Identify which cell holds the provided text, then report its (x, y) central coordinate. 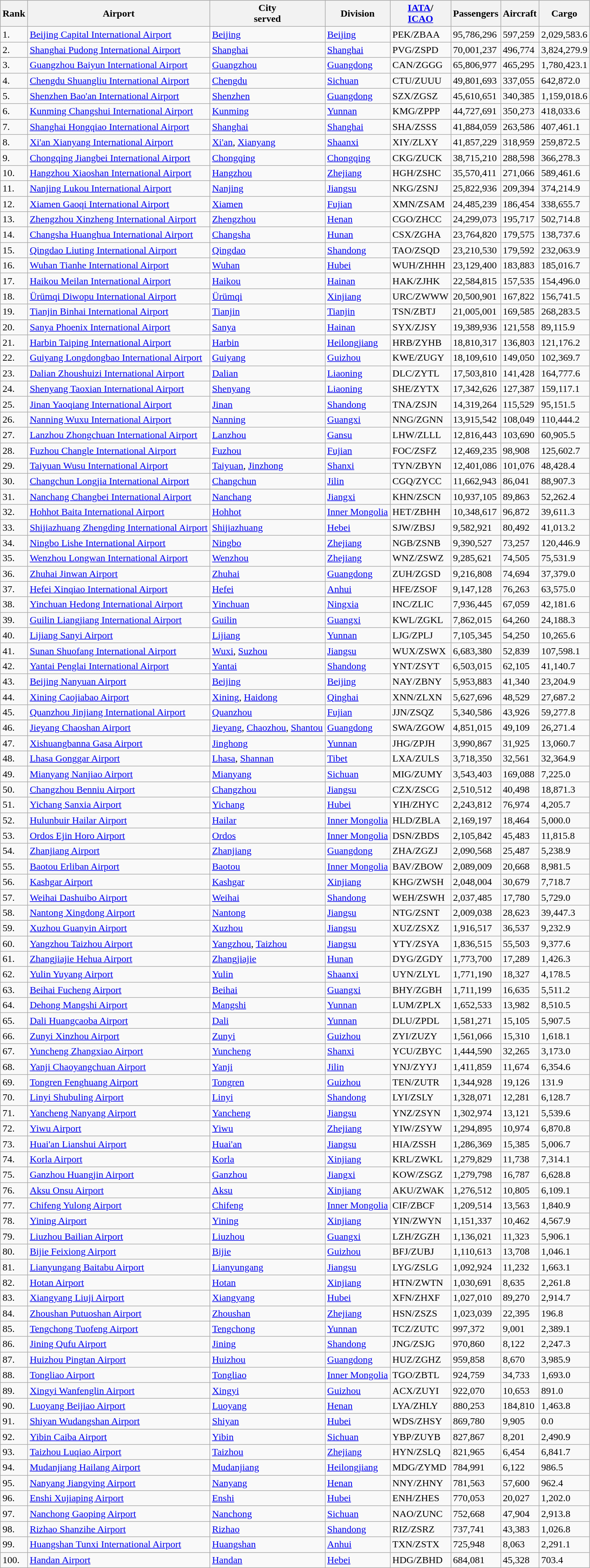
Changzhou (267, 789)
65,806,977 (475, 65)
7,314.1 (564, 1159)
YTY/ZSYA (421, 944)
18. (14, 296)
184,810 (520, 1406)
6,683,380 (475, 651)
74,694 (520, 574)
Yining (267, 1221)
41,140.7 (564, 666)
Xishuangbanna Gasa Airport (119, 743)
52,262.4 (564, 497)
RIZ/ZSRZ (421, 1529)
1,711,199 (475, 990)
Yulin Yuyang Airport (119, 974)
30,679 (520, 882)
Shijiazhuang Zhengding International Airport (119, 528)
Yibin Caiba Airport (119, 1437)
7,225.0 (564, 774)
752,668 (475, 1514)
75,531.9 (564, 558)
19,389,936 (475, 327)
Zhengzhou (267, 219)
CGQ/ZYCC (421, 481)
496,774 (520, 50)
Dalian Zhoushuizi International Airport (119, 373)
Guangzhou Baiyun International Airport (119, 65)
Harbin (267, 343)
1,026.8 (564, 1529)
Shanghai Pudong International Airport (119, 50)
Yinchuan (267, 604)
3,718,350 (475, 759)
2,105,842 (475, 836)
17,780 (520, 897)
Harbin Taiping International Airport (119, 343)
108,049 (520, 419)
Huangshan Tunxi International Airport (119, 1545)
11,738 (520, 1159)
9. (14, 157)
Quanzhou Jinjiang International Airport (119, 713)
Bijie Feixiong Airport (119, 1252)
Wenzhou (267, 558)
UYN/ZLYL (421, 974)
159,117.1 (564, 389)
59. (14, 928)
JNG/ZSJG (421, 1344)
Bijie (267, 1252)
Shenzhen (267, 96)
Tibet (358, 759)
Yichang Sanxia Airport (119, 805)
83. (14, 1298)
Wuhan Tianhe International Airport (119, 266)
TSN/ZBTJ (421, 312)
821,965 (475, 1452)
Beihai (267, 990)
45,610,651 (475, 96)
78. (14, 1221)
Hefei (267, 589)
Huizhou Pingtan Airport (119, 1360)
Tengchong Tuofeng Airport (119, 1329)
22,584,815 (475, 281)
20,500,901 (475, 296)
Taizhou (267, 1452)
Changchun Longjia International Airport (119, 481)
48. (14, 759)
11,662,943 (475, 481)
Guangzhou (267, 65)
CGO/ZHCC (421, 219)
11. (14, 188)
62,105 (520, 666)
SHA/ZSSS (421, 127)
18,464 (520, 820)
Yining Airport (119, 1221)
Nanchong (267, 1514)
Chifeng (267, 1206)
169,585 (520, 312)
Hangzhou (267, 173)
9,001 (520, 1329)
1,652,533 (475, 1005)
YNT/ZSYT (421, 666)
KRL/ZWKL (421, 1159)
96,872 (520, 512)
407,461.1 (564, 127)
87. (14, 1360)
52,839 (520, 651)
33. (14, 528)
1,110,613 (475, 1252)
7. (14, 127)
YCU/ZBYC (421, 1051)
6,870.8 (564, 1128)
Jieyang Chaoshan Airport (119, 728)
Ganzhou Huangjin Airport (119, 1174)
2,048,004 (475, 882)
Qingdao (267, 250)
Haikou Meilan International Airport (119, 281)
Chengdu Shuangliu International Airport (119, 81)
Shiyan Wudangshan Airport (119, 1421)
8,201 (520, 1437)
1,276,512 (475, 1190)
13,060.7 (564, 743)
YBP/ZUYB (421, 1437)
HYN/ZSLQ (421, 1452)
1,151,337 (475, 1221)
Liuzhou Bailian Airport (119, 1236)
15,310 (520, 1036)
65. (14, 1021)
22,395 (520, 1313)
131.9 (564, 1082)
1,046.1 (564, 1252)
88. (14, 1375)
Xuzhou Guanyin Airport (119, 928)
9,905 (520, 1421)
KWE/ZUGY (421, 358)
Haikou (267, 281)
DLC/ZYTL (421, 373)
23,204.9 (564, 681)
16. (14, 266)
Yanji (267, 1067)
3,543,403 (475, 774)
196.8 (564, 1313)
Lijiang Sanyi Airport (119, 635)
Zhuhai Jinwan Airport (119, 574)
17,342,626 (475, 389)
9,285,621 (475, 558)
51. (14, 805)
784,991 (475, 1468)
NNG/ZGNN (421, 419)
XMN/ZSAM (421, 204)
CAN/ZGGG (421, 65)
HAK/ZJHK (421, 281)
41,884,059 (475, 127)
Guilin (267, 620)
Zhoushan Putuoshan Airport (119, 1313)
Changsha Huanghua International Airport (119, 235)
13. (14, 219)
Mudanjiang (267, 1468)
1,836,515 (475, 944)
Tongren (267, 1082)
21. (14, 343)
12,281 (520, 1098)
Division (358, 14)
10. (14, 173)
Zhoushan (267, 1313)
1,771,190 (475, 974)
337,055 (520, 81)
Jining Qufu Airport (119, 1344)
31,925 (520, 743)
1,023,039 (475, 1313)
95. (14, 1483)
18,810,317 (475, 343)
Kunming (267, 111)
43. (14, 681)
Dali (267, 1021)
39,611.3 (564, 512)
43,383 (520, 1529)
HDG/ZBHD (421, 1560)
Changchun (267, 481)
465,295 (520, 65)
76. (14, 1190)
Nanjing Lukou International Airport (119, 188)
6,128.7 (564, 1098)
KHG/ZWSH (421, 882)
Dehong Mangshi Airport (119, 1005)
57,600 (520, 1483)
Enshi (267, 1498)
35. (14, 558)
880,253 (475, 1406)
45,483 (520, 836)
1,136,021 (475, 1236)
89. (14, 1390)
27. (14, 435)
1,463.8 (564, 1406)
28,623 (520, 913)
Zunyi (267, 1036)
7,105,345 (475, 635)
4,567.9 (564, 1221)
418,033.6 (564, 111)
Nanchang Changbei International Airport (119, 497)
41,340 (520, 681)
WNZ/ZSWZ (421, 558)
2,261.8 (564, 1283)
94. (14, 1468)
5,340,586 (475, 713)
Xi'an, Xianyang (267, 142)
1,286,369 (475, 1144)
13,121 (520, 1113)
25,822,936 (475, 188)
Lijiang (267, 635)
ENH/ZHES (421, 1498)
737,741 (475, 1529)
32,561 (520, 759)
NAO/ZUNC (421, 1514)
4,851,015 (475, 728)
KWL/ZGKL (421, 620)
1,202.0 (564, 1498)
PEK/ZBAA (421, 34)
1,444,590 (475, 1051)
JJN/ZSQZ (421, 713)
1,916,517 (475, 928)
72. (14, 1128)
Handan (267, 1560)
340,385 (520, 96)
2,169,197 (475, 820)
1,663.1 (564, 1267)
4,178.5 (564, 974)
26. (14, 419)
Tongliao Airport (119, 1375)
14,319,264 (475, 404)
Cityserved (267, 14)
2,243,812 (475, 805)
Zhengzhou Xinzheng International Airport (119, 219)
5,539.6 (564, 1113)
8,510.5 (564, 1005)
ZHA/ZGZJ (421, 851)
Jinan (267, 404)
Shenzhen Bao'an International Airport (119, 96)
Yulin (267, 974)
BFJ/ZUBJ (421, 1252)
Hulunbuir Hailar Airport (119, 820)
86,041 (520, 481)
Nanjing (267, 188)
53. (14, 836)
149,050 (520, 358)
922,070 (475, 1390)
Mudanjiang Hailang Airport (119, 1468)
9,390,527 (475, 543)
17,289 (520, 959)
Beijing Nanyuan Airport (119, 681)
Yinchuan Hedong International Airport (119, 604)
Kashgar (267, 882)
Nanyang (267, 1483)
0.0 (564, 1421)
Huai'an Lianshui Airport (119, 1144)
781,563 (475, 1483)
64,260 (520, 620)
Linyi (267, 1098)
69. (14, 1082)
49. (14, 774)
LHW/ZLLL (421, 435)
SJW/ZBSJ (421, 528)
Jieyang, Chaozhou, Shantou (267, 728)
Taiyuan, Jinzhong (267, 466)
Nantong Xingdong Airport (119, 913)
22. (14, 358)
Ganzhou (267, 1174)
2,914.7 (564, 1298)
Lanzhou Zhongchuan International Airport (119, 435)
Zhanjiang Airport (119, 851)
Mangshi (267, 1005)
LJG/ZPLJ (421, 635)
962.4 (564, 1483)
32,364.9 (564, 759)
16,787 (520, 1174)
1,618.1 (564, 1036)
Ningbo Lishe International Airport (119, 543)
115,529 (520, 404)
Xingyi Wanfenglin Airport (119, 1390)
103,690 (520, 435)
46. (14, 728)
Lhasa, Shannan (267, 759)
SZX/ZGSZ (421, 96)
39,447.3 (564, 913)
Ordos Ejin Horo Airport (119, 836)
2,089,009 (475, 866)
8,635 (520, 1283)
Aksu (267, 1190)
34. (14, 543)
Xiamen (267, 204)
589,461.6 (564, 173)
77. (14, 1206)
73. (14, 1144)
Luoyang (267, 1406)
TGO/ZBTL (421, 1375)
Weihai Dashuibo Airport (119, 897)
49,109 (520, 728)
1. (14, 34)
99. (14, 1545)
502,714.8 (564, 219)
5,006.7 (564, 1144)
6,454 (520, 1452)
44. (14, 697)
11,232 (520, 1267)
597,259 (520, 34)
42. (14, 666)
1,302,974 (475, 1113)
Nanning (267, 419)
154,496.0 (564, 281)
7,862,015 (475, 620)
SWA/ZGOW (421, 728)
10,462 (520, 1221)
AKU/ZWAK (421, 1190)
CZX/ZSCG (421, 789)
NKG/ZSNJ (421, 188)
183,883 (520, 266)
38,715,210 (475, 157)
1,426.3 (564, 959)
Jining (267, 1344)
Lanzhou (267, 435)
1,279,798 (475, 1174)
73,257 (520, 543)
20,027 (520, 1498)
5,238.9 (564, 851)
80. (14, 1252)
970,860 (475, 1344)
Ordos (267, 836)
Zhangjiajie Hehua Airport (119, 959)
WEH/ZSWH (421, 897)
45. (14, 713)
XIY/ZLXY (421, 142)
Tongren Fenghuang Airport (119, 1082)
Liuzhou (267, 1236)
23,129,400 (475, 266)
32. (14, 512)
127,387 (520, 389)
ZUH/ZGSD (421, 574)
Zhangjiajie (267, 959)
93. (14, 1452)
2,490.9 (564, 1437)
Taizhou Luqiao Airport (119, 1452)
684,081 (475, 1560)
Sanya Phoenix International Airport (119, 327)
Wenzhou Longwan International Airport (119, 558)
Hefei Xinqiao International Airport (119, 589)
2,029,583.6 (564, 34)
2,389.1 (564, 1329)
41. (14, 651)
10,348,617 (475, 512)
107,598.1 (564, 651)
LYG/ZSLG (421, 1267)
Guiyang (267, 358)
6. (14, 111)
8,063 (520, 1545)
3. (14, 65)
1,581,271 (475, 1021)
LXA/ZULS (421, 759)
96. (14, 1498)
Zunyi Xinzhou Airport (119, 1036)
6,628.8 (564, 1174)
DSN/ZBDS (421, 836)
60,905.5 (564, 435)
24. (14, 389)
232,063.9 (564, 250)
23. (14, 373)
47. (14, 743)
52. (14, 820)
725,948 (475, 1545)
Jinan Yaoqiang International Airport (119, 404)
5,627,696 (475, 697)
Kashgar Airport (119, 882)
NGB/ZSNB (421, 543)
HET/ZBHH (421, 512)
Wuhan (267, 266)
Korla (267, 1159)
2,510,512 (475, 789)
LYI/ZSLY (421, 1098)
18,109,610 (475, 358)
19. (14, 312)
49,801,693 (475, 81)
38. (14, 604)
Guiyang Longdongbao International Airport (119, 358)
986.5 (564, 1468)
Xuzhou (267, 928)
66. (14, 1036)
42,181.6 (564, 604)
Yanji Chaoyangchuan Airport (119, 1067)
Wuxi, Suzhou (267, 651)
44,727,691 (475, 111)
Ningbo (267, 543)
18,327 (520, 974)
6,109.1 (564, 1190)
Linyi Shubuling Airport (119, 1098)
28. (14, 451)
HTN/ZWTN (421, 1283)
Hohhot (267, 512)
CKG/ZUCK (421, 157)
7,718.7 (564, 882)
TCZ/ZUTC (421, 1329)
10,974 (520, 1128)
157,535 (520, 281)
Huizhou (267, 1360)
63. (14, 990)
89,115.9 (564, 327)
5,729.0 (564, 897)
YIN/ZWYN (421, 1221)
Guilin Liangjiang International Airport (119, 620)
827,867 (475, 1437)
15,105 (520, 1021)
43,926 (520, 713)
HRB/ZYHB (421, 343)
Huai'an (267, 1144)
4. (14, 81)
31. (14, 497)
24,299,073 (475, 219)
YIH/ZHYC (421, 805)
98. (14, 1529)
37,379.0 (564, 574)
2,009,038 (475, 913)
Yiwu (267, 1128)
12,401,086 (475, 466)
8. (14, 142)
89,863 (520, 497)
869,780 (475, 1421)
ACX/ZUYI (421, 1390)
63,575.0 (564, 589)
MDG/ZYMD (421, 1468)
366,278.3 (564, 157)
67,059 (520, 604)
318,959 (520, 142)
67. (14, 1051)
HFE/ZSOF (421, 589)
TXN/ZSTX (421, 1545)
25,487 (520, 851)
2,247.3 (564, 1344)
37. (14, 589)
924,759 (475, 1375)
Chongqing Jiangbei International Airport (119, 157)
SHE/ZYTX (421, 389)
XNN/ZLXN (421, 697)
12. (14, 204)
82. (14, 1283)
HGH/ZSHC (421, 173)
57. (14, 897)
36. (14, 574)
61. (14, 959)
INC/ZLIC (421, 604)
Chifeng Yulong Airport (119, 1206)
75. (14, 1174)
97. (14, 1514)
10,653 (520, 1390)
Yibin (267, 1437)
40,498 (520, 789)
Yancheng Nanyang Airport (119, 1113)
Hangzhou Xiaoshan International Airport (119, 173)
Zhanjiang (267, 851)
Sanya (267, 327)
Luoyang Beijiao Airport (119, 1406)
CTU/ZUUU (421, 81)
2. (14, 50)
1,092,924 (475, 1267)
55. (14, 866)
8,670 (520, 1360)
5,907.5 (564, 1021)
Hailar (267, 820)
120,446.9 (564, 543)
Dalian (267, 373)
WDS/ZHSY (421, 1421)
HLD/ZBLA (421, 820)
YNJ/ZYYJ (421, 1067)
179,575 (520, 235)
Dali Huangcaoba Airport (119, 1021)
Airport (119, 14)
Passengers (475, 14)
29. (14, 466)
Xiamen Gaoqi International Airport (119, 204)
15. (14, 250)
Nanning Wuxu International Airport (119, 419)
Huangshan (267, 1545)
2,090,568 (475, 851)
179,592 (520, 250)
56. (14, 882)
59,277.8 (564, 713)
Tianjin Binhai International Airport (119, 312)
Qinghai (358, 697)
40. (14, 635)
Hohhot Baita International Airport (119, 512)
Chengdu (267, 81)
LYA/ZHLY (421, 1406)
Korla Airport (119, 1159)
Nanyang Jiangying Airport (119, 1483)
2,913.8 (564, 1514)
80,492 (520, 528)
5,000.0 (564, 820)
Xingyi (267, 1390)
169,088 (520, 774)
7,936,445 (475, 604)
TEN/ZUTR (421, 1082)
338,655.7 (564, 204)
15,385 (520, 1144)
1,294,895 (475, 1128)
1,411,859 (475, 1067)
Xining Caojiabao Airport (119, 697)
Baotou (267, 866)
HIA/ZSSH (421, 1144)
10,937,105 (475, 497)
Mianyang Nanjiao Airport (119, 774)
3,173.0 (564, 1051)
5,511.2 (564, 990)
6,503,015 (475, 666)
1,027,010 (475, 1298)
30. (14, 481)
Xiangyang Liuji Airport (119, 1298)
Beijing Capital International Airport (119, 34)
10,265.6 (564, 635)
136,803 (520, 343)
NTG/ZSNT (421, 913)
IATA/ICAO (421, 14)
18,871.3 (564, 789)
KMG/ZPPP (421, 111)
156,741.5 (564, 296)
3,990,867 (475, 743)
17. (14, 281)
81. (14, 1267)
60. (14, 944)
45,328 (520, 1560)
9,582,921 (475, 528)
Lhasa Gonggar Airport (119, 759)
Cargo (564, 14)
54. (14, 851)
Rizhao Shanzihe Airport (119, 1529)
263,586 (520, 127)
XFN/ZHXF (421, 1298)
LUM/ZPLX (421, 1005)
Handan Airport (119, 1560)
NAY/ZBNY (421, 681)
959,858 (475, 1360)
Changsha (267, 235)
Yantai Penglai International Airport (119, 666)
19,126 (520, 1082)
374,214.9 (564, 188)
LZH/ZGZH (421, 1236)
79. (14, 1236)
24,485,239 (475, 204)
41,857,229 (475, 142)
Nanchong Gaoping Airport (119, 1514)
27,687.2 (564, 697)
76,974 (520, 805)
Tengchong (267, 1329)
Mianyang (267, 774)
288,598 (520, 157)
259,872.5 (564, 142)
6,122 (520, 1468)
Yichang (267, 805)
195,717 (520, 219)
1,693.0 (564, 1375)
98,908 (520, 451)
13,563 (520, 1206)
110,444.2 (564, 419)
13,982 (520, 1005)
1,840.9 (564, 1206)
14. (14, 235)
141,428 (520, 373)
21,005,001 (475, 312)
74,505 (520, 558)
Yangzhou Taizhou Airport (119, 944)
8,981.5 (564, 866)
89,270 (520, 1298)
350,273 (520, 111)
HUZ/ZGHZ (421, 1360)
YIW/ZSYW (421, 1128)
4,205.7 (564, 805)
BHY/ZGBH (421, 990)
16,635 (520, 990)
Nantong (267, 913)
1,279,829 (475, 1159)
Hotan (267, 1283)
101,076 (520, 466)
6,841.7 (564, 1452)
Hotan Airport (119, 1283)
770,053 (475, 1498)
Yangzhou, Taizhou (267, 944)
1,328,071 (475, 1098)
9,377.6 (564, 944)
185,016.7 (564, 266)
48,428.4 (564, 466)
Weihai (267, 897)
Xining, Haidong (267, 697)
Rizhao (267, 1529)
70,001,237 (475, 50)
Lianyungang (267, 1267)
PVG/ZSPD (421, 50)
WUX/ZSWX (421, 651)
Fuzhou (267, 451)
17,503,810 (475, 373)
1,344,928 (475, 1082)
9,232.9 (564, 928)
62. (14, 974)
121,558 (520, 327)
DLU/ZPDL (421, 1021)
9,147,128 (475, 589)
167,822 (520, 296)
Yuncheng (267, 1051)
11,815.8 (564, 836)
71. (14, 1113)
11,674 (520, 1067)
ZYI/ZUZY (421, 1036)
CSX/ZGHA (421, 235)
271,066 (520, 173)
Xi'an Xianyang International Airport (119, 142)
100. (14, 1560)
Xiangyang (267, 1298)
CIF/ZBCF (421, 1206)
209,394 (520, 188)
102,369.7 (564, 358)
47,904 (520, 1514)
6,354.6 (564, 1067)
23,210,530 (475, 250)
Sunan Shuofang International Airport (119, 651)
20. (14, 327)
12,469,235 (475, 451)
Tongliao (267, 1375)
2,037,485 (475, 897)
32,265 (520, 1051)
164,777.6 (564, 373)
Nanchang (267, 497)
12,816,443 (475, 435)
3,985.9 (564, 1360)
NNY/ZHNY (421, 1483)
Qingdao Liuting International Airport (119, 250)
WUH/ZHHH (421, 266)
25. (14, 404)
Gansu (358, 435)
48,529 (520, 697)
68. (14, 1067)
1,209,514 (475, 1206)
64. (14, 1005)
Zhuhai (267, 574)
MIG/ZUMY (421, 774)
1,159,018.6 (564, 96)
268,283.5 (564, 312)
74. (14, 1159)
13,708 (520, 1252)
XUZ/ZSXZ (421, 928)
YNZ/ZSYN (421, 1113)
5. (14, 96)
Jinghong (267, 743)
Ningxia (358, 604)
642,872.0 (564, 81)
90. (14, 1406)
55,503 (520, 944)
FOC/ZSFZ (421, 451)
DYG/ZGDY (421, 959)
3,824,279.9 (564, 50)
Aircraft (520, 14)
BAV/ZBOW (421, 866)
Quanzhou (267, 713)
138,737.6 (564, 235)
86. (14, 1344)
70. (14, 1098)
1,030,691 (475, 1283)
39. (14, 620)
Changzhou Benniu Airport (119, 789)
85. (14, 1329)
1,773,700 (475, 959)
Shenyang (267, 389)
2,291.1 (564, 1545)
TAO/ZSQD (421, 250)
5,906.1 (564, 1236)
891.0 (564, 1390)
92. (14, 1437)
88,907.3 (564, 481)
Enshi Xujiaping Airport (119, 1498)
Rank (14, 14)
91. (14, 1421)
Shanghai Hongqiao International Airport (119, 127)
35,570,411 (475, 173)
Taiyuan Wusu International Airport (119, 466)
5,953,883 (475, 681)
JHG/ZPJH (421, 743)
Yantai (267, 666)
125,602.7 (564, 451)
Aksu Onsu Airport (119, 1190)
58. (14, 913)
Yancheng (267, 1113)
23,764,820 (475, 235)
Ürümqi (267, 296)
24,188.3 (564, 620)
Yiwu Airport (119, 1128)
Shiyan (267, 1421)
20,668 (520, 866)
Lianyungang Baitabu Airport (119, 1267)
Yuncheng Zhangxiao Airport (119, 1051)
8,122 (520, 1344)
Shenyang Taoxian International Airport (119, 389)
9,216,808 (475, 574)
26,271.4 (564, 728)
KOW/ZSGZ (421, 1174)
Fuzhou Changle International Airport (119, 451)
41,013.2 (564, 528)
URC/ZWWW (421, 296)
13,915,542 (475, 419)
703.4 (564, 1560)
Baotou Erliban Airport (119, 866)
10,805 (520, 1190)
997,372 (475, 1329)
84. (14, 1313)
1,561,066 (475, 1036)
KHN/ZSCN (421, 497)
1,780,423.1 (564, 65)
Beihai Fucheng Airport (119, 990)
TYN/ZBYN (421, 466)
95,786,296 (475, 34)
36,537 (520, 928)
54,250 (520, 635)
TNA/ZSJN (421, 404)
121,176.2 (564, 343)
Shijiazhuang (267, 528)
Kunming Changshui International Airport (119, 111)
Ürümqi Diwopu International Airport (119, 296)
11,323 (520, 1236)
76,263 (520, 589)
95,151.5 (564, 404)
34,733 (520, 1375)
50. (14, 789)
SYX/ZJSY (421, 327)
186,454 (520, 204)
HSN/ZSZS (421, 1313)
